Scan for the cell matching the given text and deliver its (X, Y) coordinate at center. 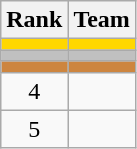
Rank (34, 20)
4 (34, 91)
5 (34, 129)
Team (102, 20)
